From the cell containing the given text, extract its center point as [x, y] coordinate. 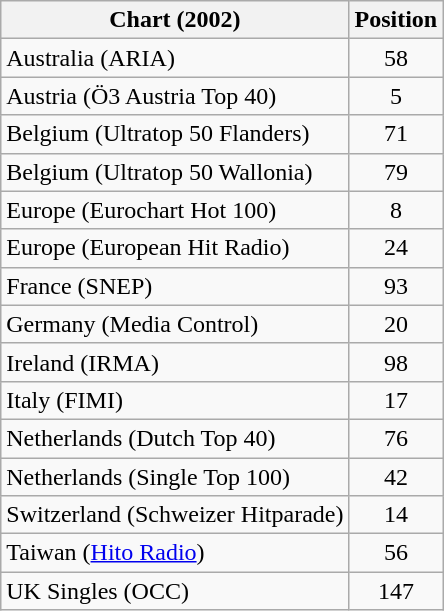
Position [396, 20]
Germany (Media Control) [175, 324]
76 [396, 438]
Switzerland (Schweizer Hitparade) [175, 515]
24 [396, 248]
79 [396, 172]
Australia (ARIA) [175, 58]
Taiwan (Hito Radio) [175, 553]
Ireland (IRMA) [175, 362]
France (SNEP) [175, 286]
20 [396, 324]
14 [396, 515]
93 [396, 286]
17 [396, 400]
58 [396, 58]
Europe (Eurochart Hot 100) [175, 210]
42 [396, 477]
UK Singles (OCC) [175, 591]
Belgium (Ultratop 50 Wallonia) [175, 172]
8 [396, 210]
71 [396, 134]
56 [396, 553]
Netherlands (Single Top 100) [175, 477]
Netherlands (Dutch Top 40) [175, 438]
Italy (FIMI) [175, 400]
Austria (Ö3 Austria Top 40) [175, 96]
5 [396, 96]
Belgium (Ultratop 50 Flanders) [175, 134]
Europe (European Hit Radio) [175, 248]
147 [396, 591]
98 [396, 362]
Chart (2002) [175, 20]
